From the cell containing the given text, extract its center point as (x, y) coordinate. 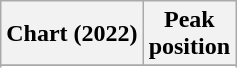
Peakposition (189, 34)
Chart (2022) (72, 34)
